Extract the [X, Y] coordinate from the center of the cell holding the provided text.  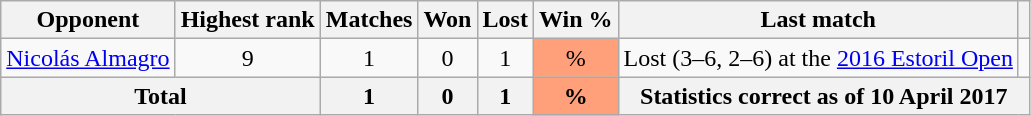
Opponent [88, 20]
Won [448, 20]
Win % [576, 20]
9 [248, 58]
Highest rank [248, 20]
Statistics correct as of 10 April 2017 [824, 96]
Lost (3–6, 2–6) at the 2016 Estoril Open [818, 58]
Nicolás Almagro [88, 58]
Lost [505, 20]
Matches [369, 20]
Last match [818, 20]
Total [160, 96]
